Detect which cell encompasses the target text, then output its (x, y) center coordinate. 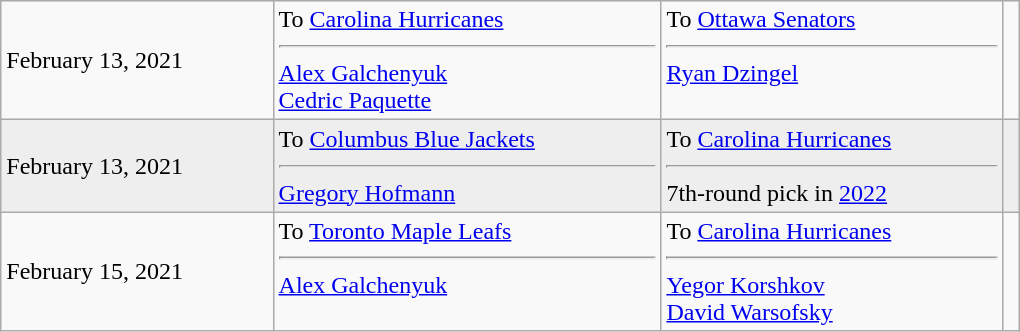
To Ottawa SenatorsRyan Dzingel (832, 60)
To Toronto Maple LeafsAlex Galchenyuk (467, 272)
To Columbus Blue JacketsGregory Hofmann (467, 166)
To Carolina HurricanesAlex GalchenyukCedric Paquette (467, 60)
To Carolina HurricanesYegor KorshkovDavid Warsofsky (832, 272)
To Carolina Hurricanes7th-round pick in 2022 (832, 166)
February 15, 2021 (137, 272)
